From the cell containing the given text, extract its center point as (X, Y) coordinate. 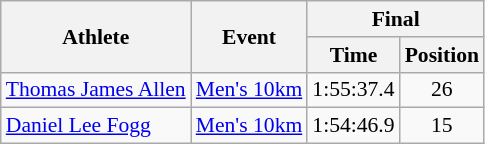
Position (442, 55)
Final (396, 19)
Daniel Lee Fogg (96, 126)
26 (442, 90)
1:55:37.4 (353, 90)
Time (353, 55)
Thomas James Allen (96, 90)
Athlete (96, 36)
Event (250, 36)
15 (442, 126)
1:54:46.9 (353, 126)
